Return (x, y) of the center of cell containing provided text 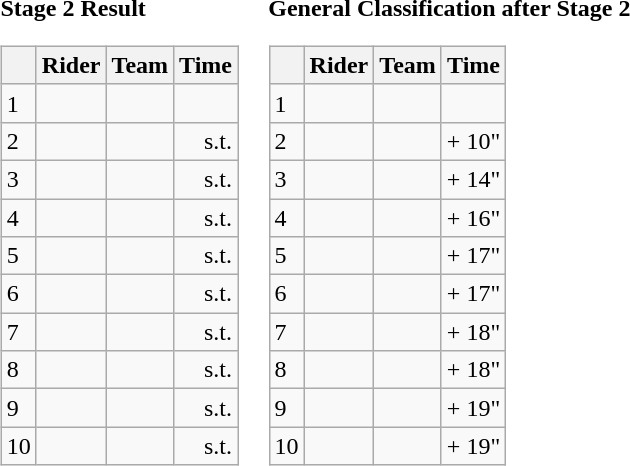
+ 10" (473, 141)
+ 14" (473, 179)
+ 16" (473, 217)
